Find where the given text appears and provide that cell's center as (x, y) coordinate. 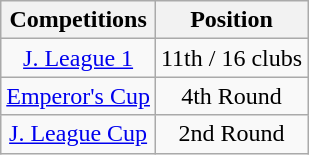
J. League Cup (78, 134)
4th Round (231, 96)
2nd Round (231, 134)
11th / 16 clubs (231, 58)
J. League 1 (78, 58)
Emperor's Cup (78, 96)
Position (231, 20)
Competitions (78, 20)
